Provide the (x, y) coordinate of the cell's center where the given text is located.  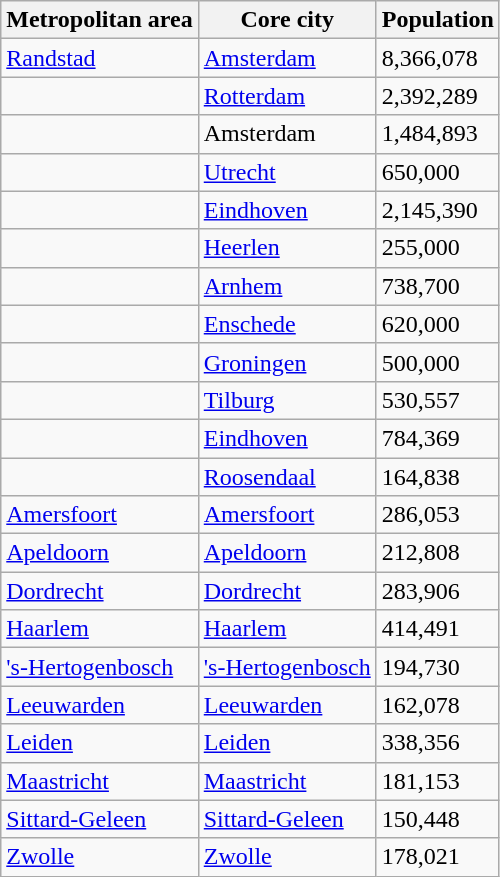
8,366,078 (438, 58)
530,557 (438, 400)
620,000 (438, 324)
Rotterdam (287, 96)
Enschede (287, 324)
162,078 (438, 705)
Heerlen (287, 248)
500,000 (438, 362)
181,153 (438, 781)
Tilburg (287, 400)
178,021 (438, 857)
283,906 (438, 591)
Groningen (287, 362)
784,369 (438, 438)
Randstad (100, 58)
338,356 (438, 743)
286,053 (438, 515)
255,000 (438, 248)
650,000 (438, 172)
164,838 (438, 477)
194,730 (438, 667)
Roosendaal (287, 477)
Metropolitan area (100, 20)
738,700 (438, 286)
414,491 (438, 629)
212,808 (438, 553)
Core city (287, 20)
Utrecht (287, 172)
150,448 (438, 819)
1,484,893 (438, 134)
2,392,289 (438, 96)
2,145,390 (438, 210)
Arnhem (287, 286)
Population (438, 20)
